Output the [X, Y] coordinate of the center of the cell containing the given text.  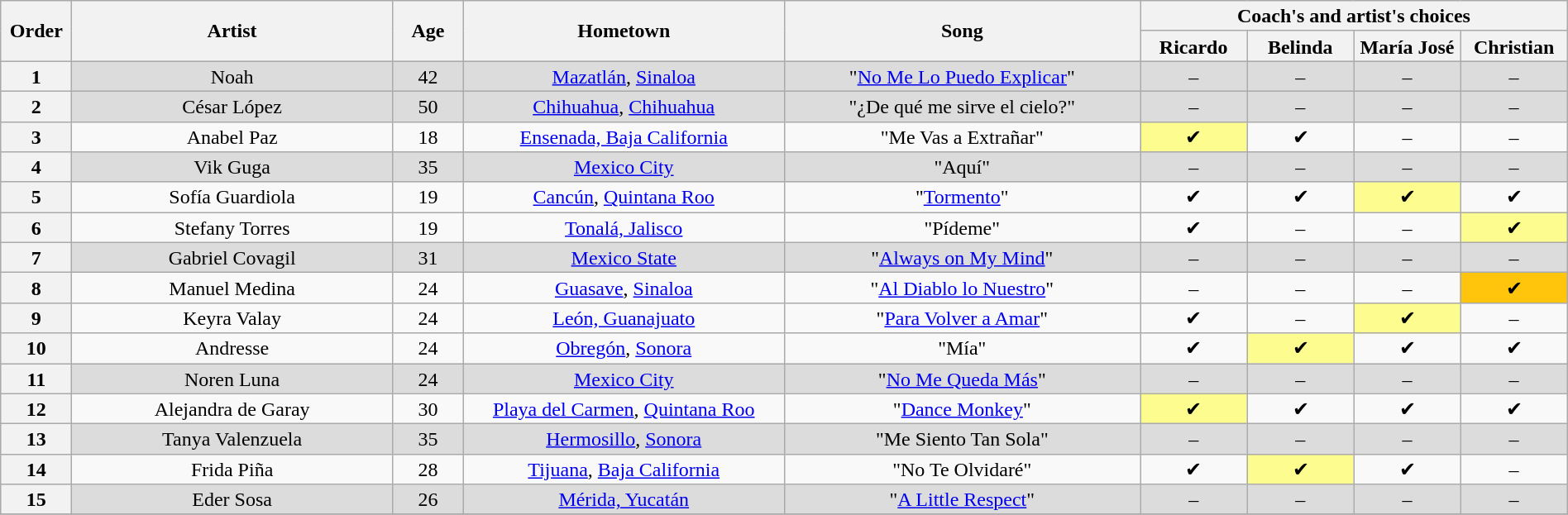
"¿De qué me sirve el cielo?" [963, 106]
"No Me Queda Más" [963, 379]
Andresse [232, 349]
"Pídeme" [963, 228]
31 [428, 258]
4 [36, 167]
6 [36, 228]
Sofía Guardiola [232, 197]
Stefany Torres [232, 228]
Keyra Valay [232, 317]
Mexico State [624, 258]
"Me Vas a Extrañar" [963, 137]
30 [428, 408]
5 [36, 197]
León, Guanajuato [624, 317]
28 [428, 470]
Christian [1513, 46]
Tijuana, Baja California [624, 470]
"Tormento" [963, 197]
12 [36, 408]
42 [428, 76]
"Aquí" [963, 167]
15 [36, 499]
"A Little Respect" [963, 499]
Song [963, 31]
"Me Siento Tan Sola" [963, 440]
Obregón, Sonora [624, 349]
3 [36, 137]
26 [428, 499]
7 [36, 258]
Frida Piña [232, 470]
Hermosillo, Sonora [624, 440]
"No Me Lo Puedo Explicar" [963, 76]
9 [36, 317]
Ensenada, Baja California [624, 137]
Alejandra de Garay [232, 408]
Manuel Medina [232, 288]
Ricardo [1194, 46]
Order [36, 31]
"Mía" [963, 349]
8 [36, 288]
César López [232, 106]
Playa del Carmen, Quintana Roo [624, 408]
14 [36, 470]
"Al Diablo lo Nuestro" [963, 288]
Mérida, Yucatán [624, 499]
Guasave, Sinaloa [624, 288]
Eder Sosa [232, 499]
"Para Volver a Amar" [963, 317]
Age [428, 31]
Hometown [624, 31]
Belinda [1300, 46]
"Always on My Mind" [963, 258]
Noren Luna [232, 379]
Artist [232, 31]
Tanya Valenzuela [232, 440]
1 [36, 76]
Vik Guga [232, 167]
"Dance Monkey" [963, 408]
Anabel Paz [232, 137]
María José [1408, 46]
Coach's and artist's choices [1355, 17]
Cancún, Quintana Roo [624, 197]
18 [428, 137]
11 [36, 379]
Tonalá, Jalisco [624, 228]
13 [36, 440]
Noah [232, 76]
Mazatlán, Sinaloa [624, 76]
10 [36, 349]
"No Te Olvidaré" [963, 470]
50 [428, 106]
Chihuahua, Chihuahua [624, 106]
2 [36, 106]
Gabriel Covagil [232, 258]
